Detect which cell encompasses the target text, then output its (X, Y) center coordinate. 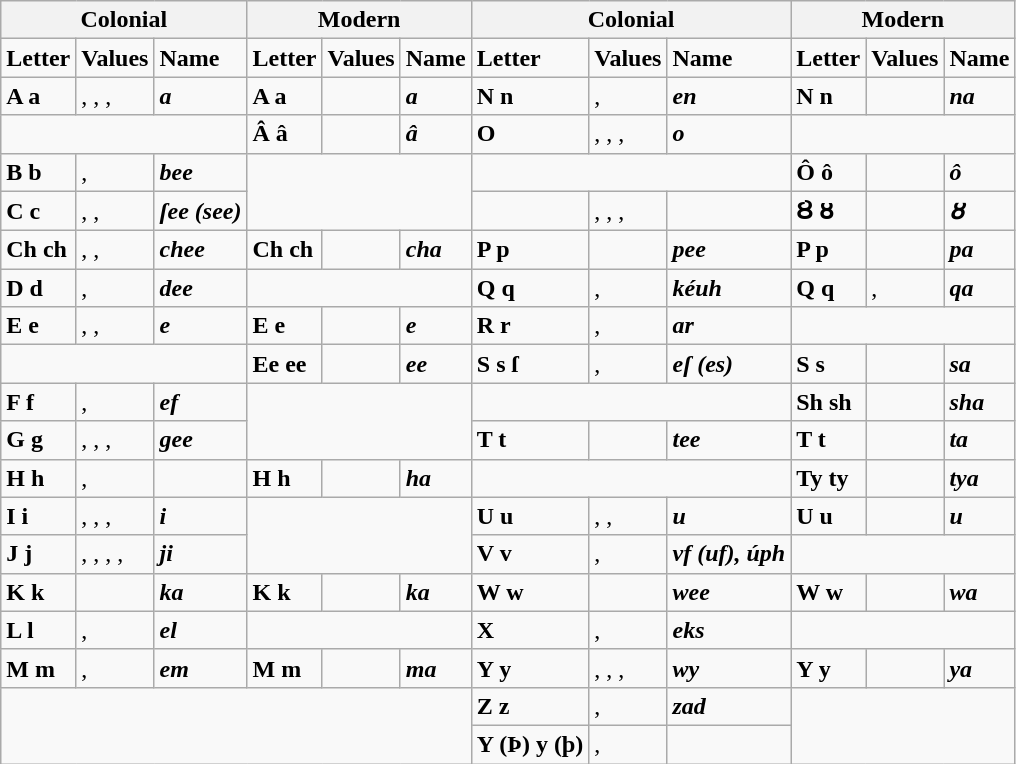
â (436, 134)
wee (729, 592)
ha (436, 478)
F f (38, 402)
chee (200, 250)
ô (980, 172)
kéuh (729, 288)
Y (Þ) y (þ) (530, 744)
dee (200, 288)
vf (uf), úph (729, 554)
zad (729, 706)
R r (530, 326)
pa (980, 250)
B b (38, 172)
O (530, 134)
sa (980, 364)
tya (980, 478)
S s ſ (530, 364)
Ee ee (284, 364)
ȣ (980, 211)
wy (729, 668)
ma (436, 668)
Â â (284, 134)
G g (38, 440)
V v (530, 554)
ſee (see) (200, 211)
el (200, 630)
em (200, 668)
eſ (es) (729, 364)
o (729, 134)
ee (436, 364)
tee (729, 440)
pee (729, 250)
I i (38, 516)
ta (980, 440)
Ȣ ȣ (828, 211)
bee (200, 172)
S s (828, 364)
C c (38, 211)
Ô ô (828, 172)
Z z (530, 706)
na (980, 96)
Sh sh (828, 402)
wa (980, 592)
Ty ty (828, 478)
eks (729, 630)
qa (980, 288)
sha (980, 402)
J j (38, 554)
cha (436, 250)
gee (200, 440)
D d (38, 288)
ya (980, 668)
i (200, 516)
ji (200, 554)
, , , , (115, 554)
L l (38, 630)
ar (729, 326)
en (729, 96)
ef (200, 402)
X (530, 630)
